Return (x, y) of the center of cell containing provided text 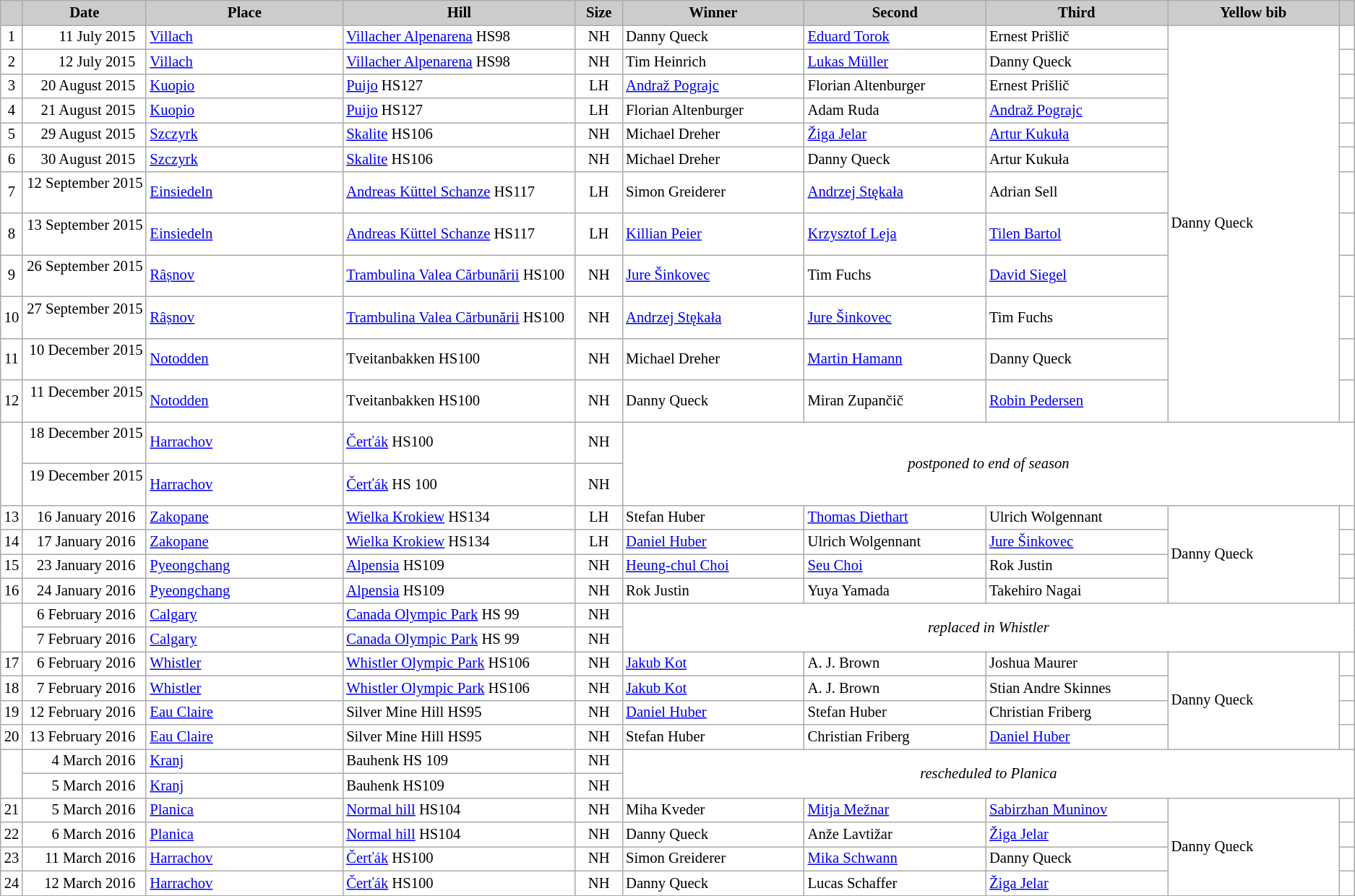
16 January 2016 (84, 517)
30 August 2015 (84, 159)
11 (12, 359)
Takehiro Nagai (1077, 590)
replaced in Whistler (989, 627)
Tim Heinrich (713, 61)
20 August 2015 (84, 86)
Yellow bib (1253, 12)
12 March 2016 (84, 883)
Sabirzhan Muninov (1077, 810)
Stian Andre Skinnes (1077, 688)
12 February 2016 (84, 712)
7 (12, 192)
Joshua Maurer (1077, 663)
22 (12, 835)
12 September 2015 (84, 192)
Eduard Torok (895, 37)
Čerťák HS 100 (459, 484)
21 (12, 810)
Mitja Mežnar (895, 810)
Miha Kveder (713, 810)
Yuya Yamada (895, 590)
13 February 2016 (84, 736)
Second (895, 12)
14 (12, 541)
24 (12, 883)
Robin Pedersen (1077, 401)
Heung-chul Choi (713, 566)
Mika Schwann (895, 858)
Thomas Diethart (895, 517)
12 July 2015 (84, 61)
19 December 2015 (84, 484)
27 September 2015 (84, 317)
8 (12, 233)
David Siegel (1077, 275)
21 August 2015 (84, 111)
23 January 2016 (84, 566)
24 January 2016 (84, 590)
20 (12, 736)
10 (12, 317)
13 September 2015 (84, 233)
13 (12, 517)
15 (12, 566)
18 December 2015 (84, 442)
Hill (459, 12)
Martin Hamann (895, 359)
11 July 2015 (84, 37)
Adam Ruda (895, 111)
Third (1077, 12)
Seu Choi (895, 566)
3 (12, 86)
Bauhenk HS 109 (459, 761)
Killian Peier (713, 233)
Winner (713, 12)
4 (12, 111)
2 (12, 61)
1 (12, 37)
17 (12, 663)
6 (12, 159)
12 (12, 401)
4 March 2016 (84, 761)
26 September 2015 (84, 275)
Lucas Schaffer (895, 883)
6 March 2016 (84, 835)
17 January 2016 (84, 541)
23 (12, 858)
Size (598, 12)
11 March 2016 (84, 858)
29 August 2015 (84, 134)
16 (12, 590)
Miran Zupančič (895, 401)
5 (12, 134)
11 December 2015 (84, 401)
Place (244, 12)
Date (84, 12)
19 (12, 712)
rescheduled to Planica (989, 773)
Bauhenk HS109 (459, 785)
postponed to end of season (989, 463)
Anže Lavtižar (895, 835)
10 December 2015 (84, 359)
Lukas Müller (895, 61)
Tilen Bartol (1077, 233)
Krzysztof Leja (895, 233)
Adrian Sell (1077, 192)
9 (12, 275)
18 (12, 688)
